Locate the cell with the specified text and output its [x, y] center coordinate. 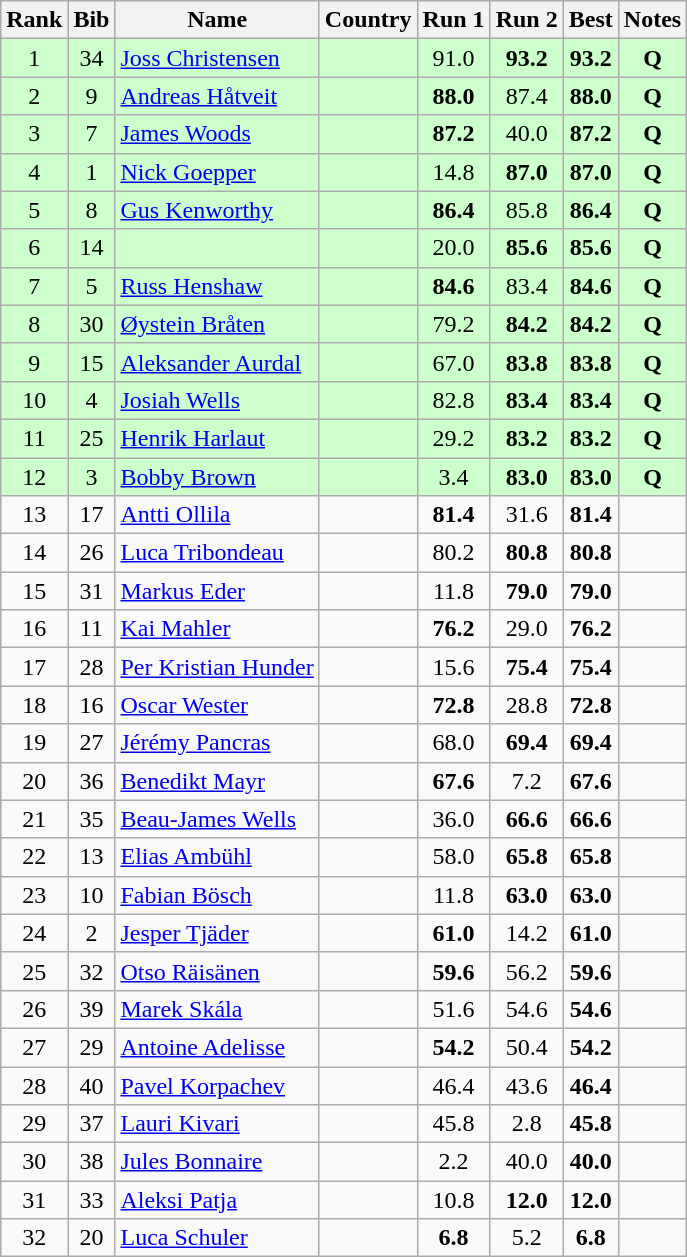
Antoine Adelisse [217, 1047]
Name [217, 20]
Jesper Tjäder [217, 933]
Oscar Wester [217, 705]
19 [34, 743]
18 [34, 705]
2.2 [454, 1162]
6 [34, 248]
Rank [34, 20]
Pavel Korpachev [217, 1085]
36.0 [454, 819]
35 [92, 819]
21 [34, 819]
20.0 [454, 248]
Nick Goepper [217, 172]
22 [34, 857]
10.8 [454, 1200]
2.8 [526, 1124]
40 [92, 1085]
29.2 [454, 438]
Elias Ambühl [217, 857]
Notes [652, 20]
37 [92, 1124]
Beau-James Wells [217, 819]
39 [92, 1009]
28.8 [526, 705]
Gus Kenworthy [217, 210]
58.0 [454, 857]
Run 1 [454, 20]
Andreas Håtveit [217, 96]
Run 2 [526, 20]
3.4 [454, 477]
Øystein Bråten [217, 324]
Josiah Wells [217, 400]
Antti Ollila [217, 515]
Bobby Brown [217, 477]
85.8 [526, 210]
31.6 [526, 515]
14.8 [454, 172]
Otso Räisänen [217, 971]
82.8 [454, 400]
7.2 [526, 781]
Per Kristian Hunder [217, 667]
Fabian Bösch [217, 895]
Country [368, 20]
87.4 [526, 96]
Jérémy Pancras [217, 743]
Jules Bonnaire [217, 1162]
80.2 [454, 553]
Aleksander Aurdal [217, 362]
Benedikt Mayr [217, 781]
36 [92, 781]
15.6 [454, 667]
Kai Mahler [217, 629]
29.0 [526, 629]
Best [590, 20]
Marek Skála [217, 1009]
Lauri Kivari [217, 1124]
Luca Schuler [217, 1238]
Aleksi Patja [217, 1200]
23 [34, 895]
67.0 [454, 362]
James Woods [217, 134]
Luca Tribondeau [217, 553]
56.2 [526, 971]
Henrik Harlaut [217, 438]
51.6 [454, 1009]
68.0 [454, 743]
Joss Christensen [217, 58]
33 [92, 1200]
43.6 [526, 1085]
34 [92, 58]
50.4 [526, 1047]
Markus Eder [217, 591]
12 [34, 477]
91.0 [454, 58]
Russ Henshaw [217, 286]
79.2 [454, 324]
5.2 [526, 1238]
38 [92, 1162]
Bib [92, 20]
24 [34, 933]
14.2 [526, 933]
